Identify which cell holds the provided text, then report its [X, Y] central coordinate. 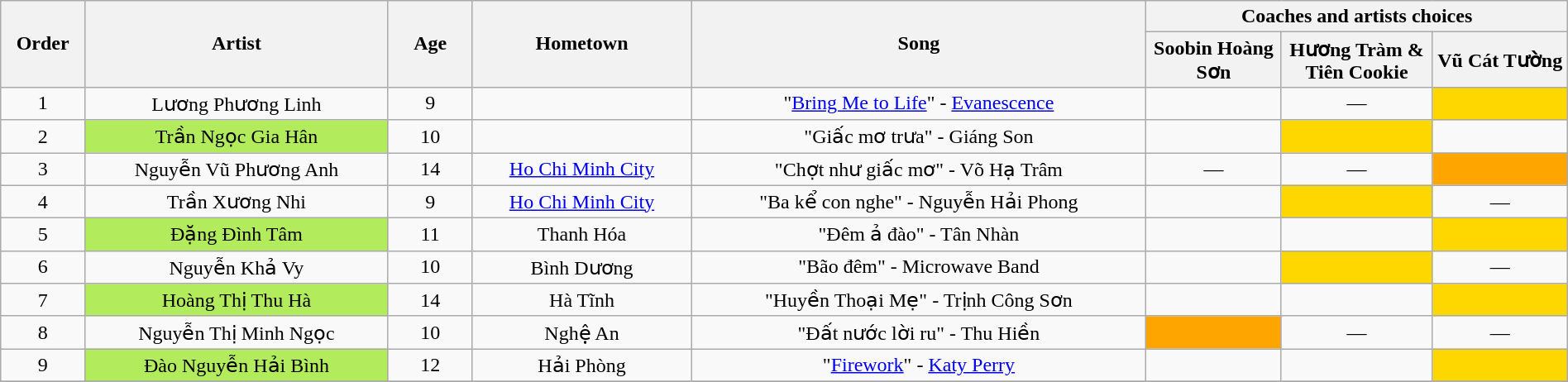
"Bring Me to Life" - Evanescence [919, 103]
"Đất nước lời ru" - Thu Hiền [919, 332]
4 [43, 202]
"Ba kể con nghe" - Nguyễn Hải Phong [919, 202]
Trần Xương Nhi [237, 202]
11 [430, 235]
"Giấc mơ trưa" - Giáng Son [919, 136]
Đào Nguyễn Hải Bình [237, 365]
8 [43, 332]
Hương Tràm & Tiên Cookie [1356, 60]
"Huyền Thoại Mẹ" - Trịnh Công Sơn [919, 300]
7 [43, 300]
Hometown [582, 45]
"Chợt như giấc mơ" - Võ Hạ Trâm [919, 169]
Vũ Cát Tường [1500, 60]
Trần Ngọc Gia Hân [237, 136]
Hà Tĩnh [582, 300]
Nguyễn Thị Minh Ngọc [237, 332]
12 [430, 365]
Nghệ An [582, 332]
Artist [237, 45]
Hải Phòng [582, 365]
Age [430, 45]
6 [43, 267]
"Đêm ả đào" - Tân Nhàn [919, 235]
Nguyễn Vũ Phương Anh [237, 169]
Hoàng Thị Thu Hà [237, 300]
5 [43, 235]
Đặng Đình Tâm [237, 235]
"Bão đêm" - Microwave Band [919, 267]
Order [43, 45]
Thanh Hóa [582, 235]
Song [919, 45]
Coaches and artists choices [1356, 17]
Soobin Hoàng Sơn [1214, 60]
3 [43, 169]
Lương Phương Linh [237, 103]
2 [43, 136]
Bình Dương [582, 267]
1 [43, 103]
"Firework" - Katy Perry [919, 365]
Nguyễn Khả Vy [237, 267]
